Capture the cell that displays the provided text and extract its [x, y] central coordinate. 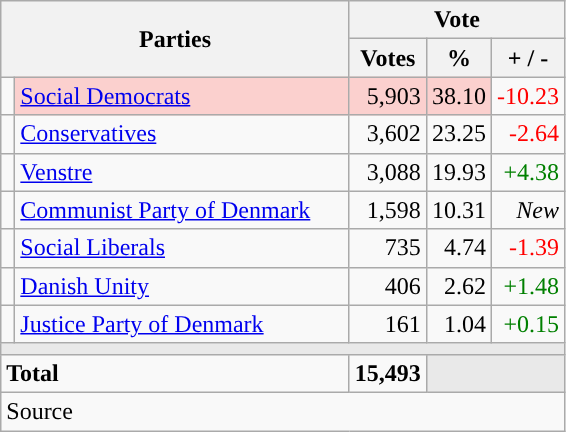
4.74 [458, 248]
-10.23 [528, 96]
10.31 [458, 210]
Parties [176, 39]
2.62 [458, 286]
Source [283, 411]
Vote [456, 20]
+ / - [528, 58]
3,602 [388, 134]
161 [388, 324]
1,598 [388, 210]
19.93 [458, 172]
3,088 [388, 172]
15,493 [388, 373]
Venstre [182, 172]
% [458, 58]
406 [388, 286]
+4.38 [528, 172]
5,903 [388, 96]
Justice Party of Denmark [182, 324]
Danish Unity [182, 286]
+1.48 [528, 286]
+0.15 [528, 324]
Social Liberals [182, 248]
23.25 [458, 134]
Conservatives [182, 134]
735 [388, 248]
Total [176, 373]
1.04 [458, 324]
New [528, 210]
-1.39 [528, 248]
Votes [388, 58]
-2.64 [528, 134]
38.10 [458, 96]
Social Democrats [182, 96]
Communist Party of Denmark [182, 210]
